Scan for the cell matching the given text and deliver its (x, y) coordinate at center. 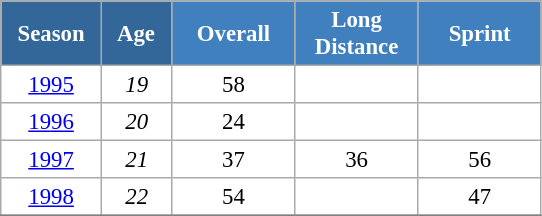
Overall (234, 34)
56 (480, 160)
22 (136, 197)
21 (136, 160)
Long Distance (356, 34)
1995 (52, 85)
20 (136, 122)
1996 (52, 122)
Sprint (480, 34)
54 (234, 197)
19 (136, 85)
Age (136, 34)
37 (234, 160)
24 (234, 122)
58 (234, 85)
Season (52, 34)
36 (356, 160)
47 (480, 197)
1997 (52, 160)
1998 (52, 197)
